For the text-containing cell, return its midpoint in (X, Y) coordinate format. 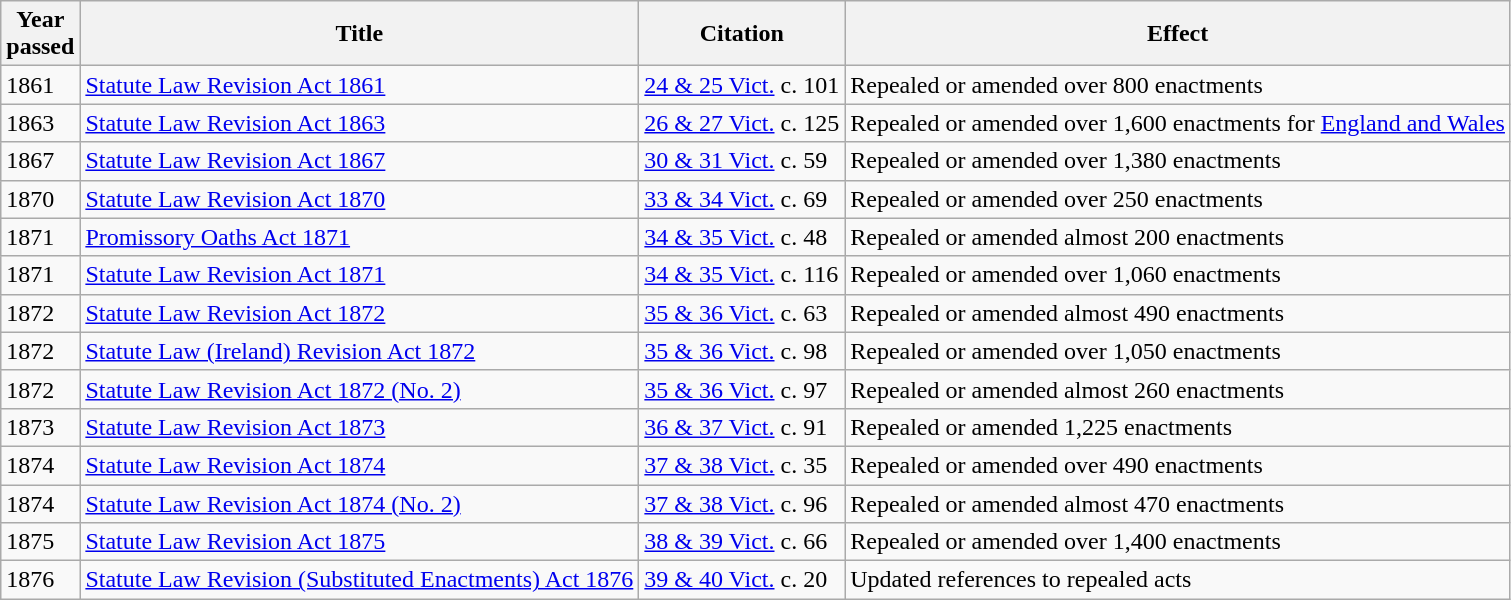
Promissory Oaths Act 1871 (360, 237)
37 & 38 Vict. c. 96 (742, 503)
36 & 37 Vict. c. 91 (742, 427)
Statute Law (Ireland) Revision Act 1872 (360, 351)
33 & 34 Vict. c. 69 (742, 199)
Citation (742, 34)
Statute Law Revision Act 1861 (360, 85)
24 & 25 Vict. c. 101 (742, 85)
Repealed or amended over 490 enactments (1178, 465)
Yearpassed (40, 34)
Repealed or amended over 1,600 enactments for England and Wales (1178, 123)
Effect (1178, 34)
Repealed or amended almost 260 enactments (1178, 389)
38 & 39 Vict. c. 66 (742, 542)
Statute Law Revision Act 1870 (360, 199)
Statute Law Revision Act 1874 (360, 465)
Title (360, 34)
1863 (40, 123)
Statute Law Revision (Substituted Enactments) Act 1876 (360, 580)
1876 (40, 580)
Repealed or amended over 1,060 enactments (1178, 275)
Repealed or amended 1,225 enactments (1178, 427)
Repealed or amended almost 470 enactments (1178, 503)
26 & 27 Vict. c. 125 (742, 123)
Repealed or amended over 800 enactments (1178, 85)
Repealed or amended over 250 enactments (1178, 199)
Statute Law Revision Act 1863 (360, 123)
Statute Law Revision Act 1872 (No. 2) (360, 389)
35 & 36 Vict. c. 98 (742, 351)
35 & 36 Vict. c. 63 (742, 313)
Repealed or amended almost 200 enactments (1178, 237)
35 & 36 Vict. c. 97 (742, 389)
Repealed or amended over 1,400 enactments (1178, 542)
Statute Law Revision Act 1872 (360, 313)
Statute Law Revision Act 1874 (No. 2) (360, 503)
Statute Law Revision Act 1867 (360, 161)
34 & 35 Vict. c. 48 (742, 237)
1875 (40, 542)
Repealed or amended over 1,380 enactments (1178, 161)
Statute Law Revision Act 1875 (360, 542)
30 & 31 Vict. c. 59 (742, 161)
Repealed or amended over 1,050 enactments (1178, 351)
39 & 40 Vict. c. 20 (742, 580)
37 & 38 Vict. c. 35 (742, 465)
1870 (40, 199)
Statute Law Revision Act 1871 (360, 275)
1861 (40, 85)
Repealed or amended almost 490 enactments (1178, 313)
34 & 35 Vict. c. 116 (742, 275)
1867 (40, 161)
Statute Law Revision Act 1873 (360, 427)
1873 (40, 427)
Updated references to repealed acts (1178, 580)
